Extract the [X, Y] coordinate from the center of the cell holding the provided text.  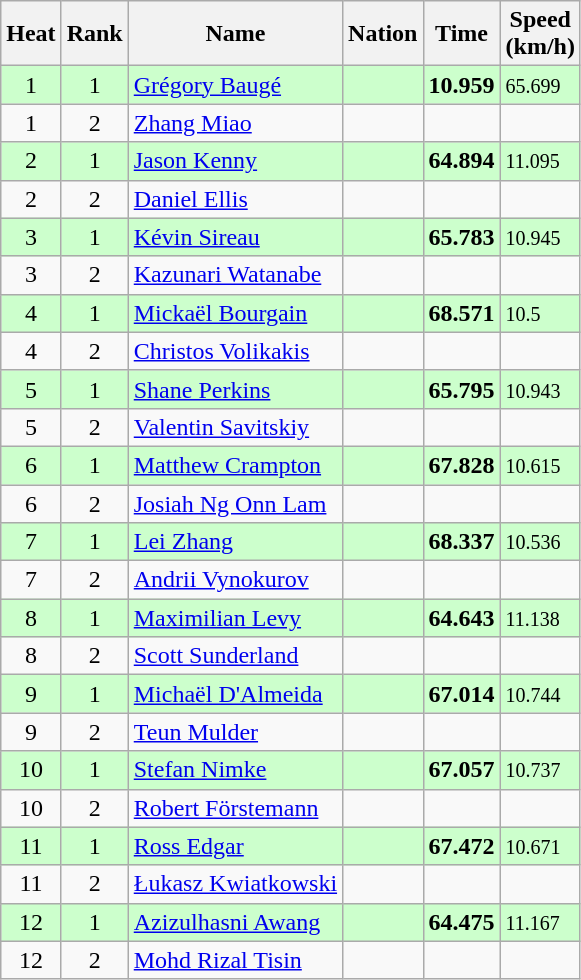
Stefan Nimke [235, 770]
Speed(km/h) [540, 34]
Kazunari Watanabe [235, 275]
Ross Edgar [235, 846]
Valentin Savitskiy [235, 427]
Time [462, 34]
10.737 [540, 770]
67.057 [462, 770]
64.643 [462, 618]
11.167 [540, 922]
10.671 [540, 846]
64.475 [462, 922]
Mohd Rizal Tisin [235, 960]
10.959 [462, 85]
10.536 [540, 542]
65.783 [462, 237]
Josiah Ng Onn Lam [235, 503]
Zhang Miao [235, 123]
67.472 [462, 846]
Łukasz Kwiatkowski [235, 884]
11.138 [540, 618]
Lei Zhang [235, 542]
Daniel Ellis [235, 199]
Maximilian Levy [235, 618]
10.744 [540, 694]
67.828 [462, 465]
67.014 [462, 694]
Matthew Crampton [235, 465]
Robert Förstemann [235, 808]
Andrii Vynokurov [235, 580]
Heat [31, 34]
Name [235, 34]
Christos Volikakis [235, 351]
65.699 [540, 85]
Teun Mulder [235, 732]
10.615 [540, 465]
Kévin Sireau [235, 237]
10.943 [540, 389]
Nation [383, 34]
Shane Perkins [235, 389]
Michaël D'Almeida [235, 694]
Grégory Baugé [235, 85]
11.095 [540, 161]
Scott Sunderland [235, 656]
Mickaël Bourgain [235, 313]
Azizulhasni Awang [235, 922]
Jason Kenny [235, 161]
68.337 [462, 542]
Rank [94, 34]
10.5 [540, 313]
68.571 [462, 313]
65.795 [462, 389]
10.945 [540, 237]
64.894 [462, 161]
